For the text-containing cell, return its midpoint in [x, y] coordinate format. 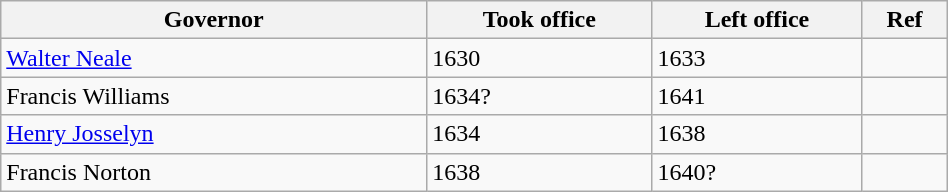
Ref [904, 20]
1640? [757, 172]
Governor [214, 20]
1634 [540, 134]
1641 [757, 96]
1634? [540, 96]
Francis Norton [214, 172]
Left office [757, 20]
Took office [540, 20]
Henry Josselyn [214, 134]
1630 [540, 58]
1633 [757, 58]
Francis Williams [214, 96]
Walter Neale [214, 58]
